Return the (X, Y) coordinate for the center point of the cell that contains the specified text.  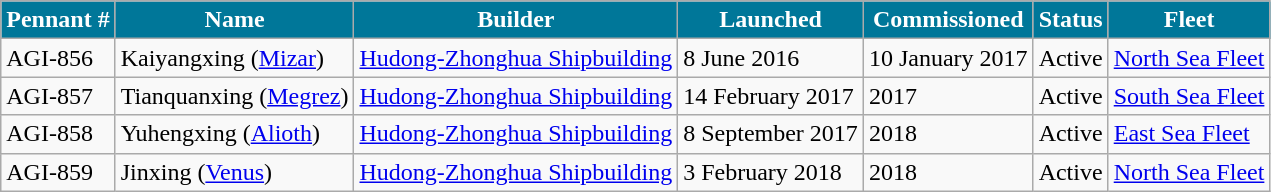
Fleet (1189, 20)
Kaiyangxing (Mizar) (234, 58)
8 September 2017 (771, 134)
Commissioned (948, 20)
Yuhengxing (Alioth) (234, 134)
10 January 2017 (948, 58)
East Sea Fleet (1189, 134)
AGI-858 (58, 134)
Pennant # (58, 20)
AGI-859 (58, 172)
8 June 2016 (771, 58)
3 February 2018 (771, 172)
South Sea Fleet (1189, 96)
Jinxing (Venus) (234, 172)
14 February 2017 (771, 96)
2017 (948, 96)
Builder (516, 20)
AGI-856 (58, 58)
Name (234, 20)
Launched (771, 20)
Status (1070, 20)
AGI-857 (58, 96)
Tianquanxing (Megrez) (234, 96)
